Extract the [X, Y] coordinate from the center of the cell holding the provided text.  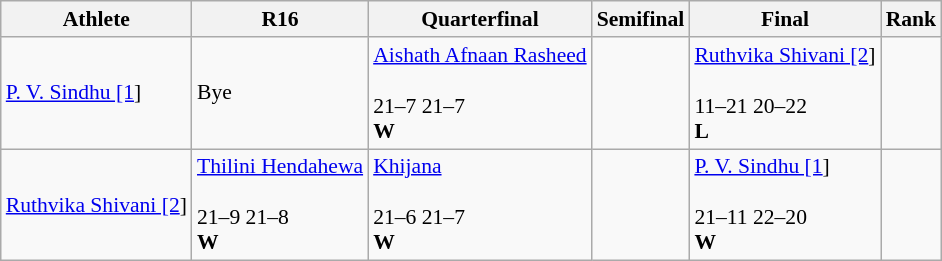
Thilini Hendahewa21–9 21–8W [280, 205]
Quarterfinal [480, 19]
Khijana21–6 21–7W [480, 205]
R16 [280, 19]
Ruthvika Shivani [2] [96, 205]
Semifinal [641, 19]
Final [784, 19]
Bye [280, 93]
Ruthvika Shivani [2]11–21 20–22L [784, 93]
P. V. Sindhu [1] [96, 93]
Rank [912, 19]
Athlete [96, 19]
P. V. Sindhu [1]21–11 22–20W [784, 205]
Aishath Afnaan Rasheed21–7 21–7W [480, 93]
